Locate the cell with the specified text and output its [x, y] center coordinate. 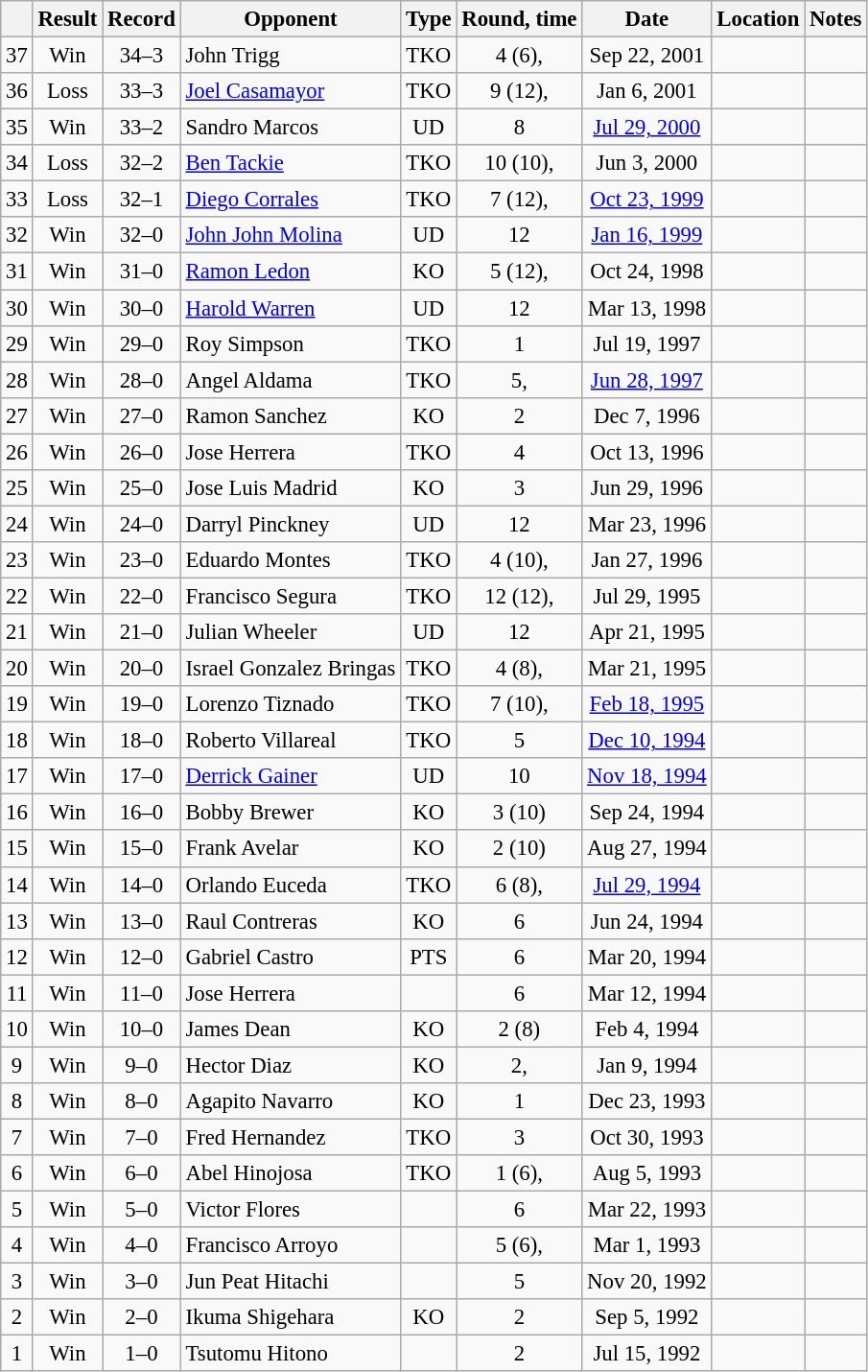
21–0 [142, 632]
17–0 [142, 776]
4–0 [142, 1245]
Agapito Navarro [290, 1101]
Mar 23, 1996 [646, 524]
29–0 [142, 343]
Oct 23, 1999 [646, 200]
15–0 [142, 849]
Record [142, 19]
Nov 20, 1992 [646, 1282]
4 (8), [520, 669]
24–0 [142, 524]
2, [520, 1065]
Ramon Ledon [290, 272]
4 (10), [520, 560]
18–0 [142, 741]
Ben Tackie [290, 163]
Jun 28, 1997 [646, 380]
Oct 24, 1998 [646, 272]
Round, time [520, 19]
37 [17, 56]
7 [17, 1137]
31–0 [142, 272]
16–0 [142, 813]
Jul 15, 1992 [646, 1354]
23 [17, 560]
Nov 18, 1994 [646, 776]
Ikuma Shigehara [290, 1317]
9 [17, 1065]
33 [17, 200]
Location [758, 19]
Raul Contreras [290, 921]
Gabriel Castro [290, 957]
Francisco Segura [290, 596]
2 (8) [520, 1029]
Angel Aldama [290, 380]
25–0 [142, 488]
James Dean [290, 1029]
Sandro Marcos [290, 128]
PTS [429, 957]
9–0 [142, 1065]
30 [17, 308]
Jun 3, 2000 [646, 163]
34–3 [142, 56]
Lorenzo Tiznado [290, 704]
28–0 [142, 380]
14–0 [142, 885]
2 (10) [520, 849]
Fred Hernandez [290, 1137]
3 (10) [520, 813]
10 (10), [520, 163]
Mar 20, 1994 [646, 957]
Roberto Villareal [290, 741]
Oct 30, 1993 [646, 1137]
5 (12), [520, 272]
Opponent [290, 19]
5 (6), [520, 1245]
2–0 [142, 1317]
John John Molina [290, 235]
Francisco Arroyo [290, 1245]
Tsutomu Hitono [290, 1354]
Aug 5, 1993 [646, 1173]
Jun Peat Hitachi [290, 1282]
11 [17, 993]
Mar 13, 1998 [646, 308]
Oct 13, 1996 [646, 452]
Notes [836, 19]
32–1 [142, 200]
Sep 5, 1992 [646, 1317]
26–0 [142, 452]
22 [17, 596]
Sep 22, 2001 [646, 56]
Jul 29, 2000 [646, 128]
Julian Wheeler [290, 632]
Ramon Sanchez [290, 415]
27–0 [142, 415]
Aug 27, 1994 [646, 849]
Abel Hinojosa [290, 1173]
22–0 [142, 596]
33–2 [142, 128]
Joel Casamayor [290, 91]
14 [17, 885]
Sep 24, 1994 [646, 813]
Feb 4, 1994 [646, 1029]
24 [17, 524]
Derrick Gainer [290, 776]
Mar 12, 1994 [646, 993]
6–0 [142, 1173]
Bobby Brewer [290, 813]
36 [17, 91]
7 (10), [520, 704]
Jan 27, 1996 [646, 560]
4 (6), [520, 56]
Victor Flores [290, 1210]
19–0 [142, 704]
9 (12), [520, 91]
12–0 [142, 957]
Jul 29, 1995 [646, 596]
Jan 9, 1994 [646, 1065]
Orlando Euceda [290, 885]
1–0 [142, 1354]
10–0 [142, 1029]
Jan 16, 1999 [646, 235]
Jul 19, 1997 [646, 343]
23–0 [142, 560]
8–0 [142, 1101]
7–0 [142, 1137]
Dec 7, 1996 [646, 415]
Jose Luis Madrid [290, 488]
Dec 10, 1994 [646, 741]
11–0 [142, 993]
Darryl Pinckney [290, 524]
35 [17, 128]
John Trigg [290, 56]
6 (8), [520, 885]
33–3 [142, 91]
Diego Corrales [290, 200]
17 [17, 776]
32–2 [142, 163]
Roy Simpson [290, 343]
Dec 23, 1993 [646, 1101]
13 [17, 921]
15 [17, 849]
Harold Warren [290, 308]
21 [17, 632]
Israel Gonzalez Bringas [290, 669]
Apr 21, 1995 [646, 632]
7 (12), [520, 200]
Mar 1, 1993 [646, 1245]
18 [17, 741]
12 (12), [520, 596]
27 [17, 415]
Hector Diaz [290, 1065]
19 [17, 704]
Result [67, 19]
Frank Avelar [290, 849]
Date [646, 19]
20 [17, 669]
3–0 [142, 1282]
30–0 [142, 308]
Mar 21, 1995 [646, 669]
26 [17, 452]
25 [17, 488]
34 [17, 163]
Jun 24, 1994 [646, 921]
Eduardo Montes [290, 560]
Jul 29, 1994 [646, 885]
1 (6), [520, 1173]
28 [17, 380]
31 [17, 272]
13–0 [142, 921]
32–0 [142, 235]
Jun 29, 1996 [646, 488]
16 [17, 813]
Mar 22, 1993 [646, 1210]
32 [17, 235]
Feb 18, 1995 [646, 704]
5, [520, 380]
5–0 [142, 1210]
Type [429, 19]
Jan 6, 2001 [646, 91]
29 [17, 343]
20–0 [142, 669]
